Capture the cell that displays the provided text and extract its (X, Y) central coordinate. 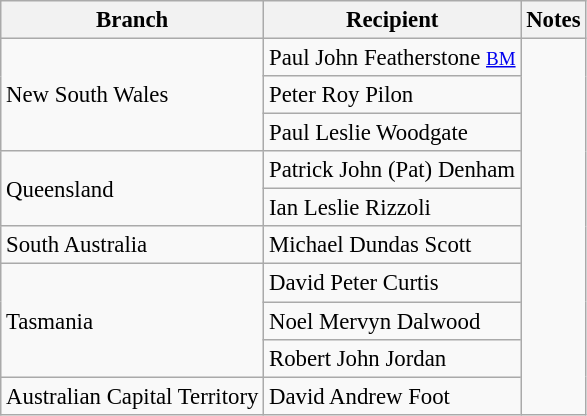
Branch (132, 20)
Queensland (132, 188)
Paul John Featherstone BM (392, 58)
Tasmania (132, 320)
Paul Leslie Woodgate (392, 133)
Peter Roy Pilon (392, 95)
New South Wales (132, 96)
South Australia (132, 245)
David Andrew Foot (392, 396)
Australian Capital Territory (132, 396)
Michael Dundas Scott (392, 245)
Robert John Jordan (392, 358)
Recipient (392, 20)
Patrick John (Pat) Denham (392, 170)
Noel Mervyn Dalwood (392, 321)
David Peter Curtis (392, 283)
Ian Leslie Rizzoli (392, 208)
Notes (554, 20)
